Find where the given text appears and provide that cell's center as [X, Y] coordinate. 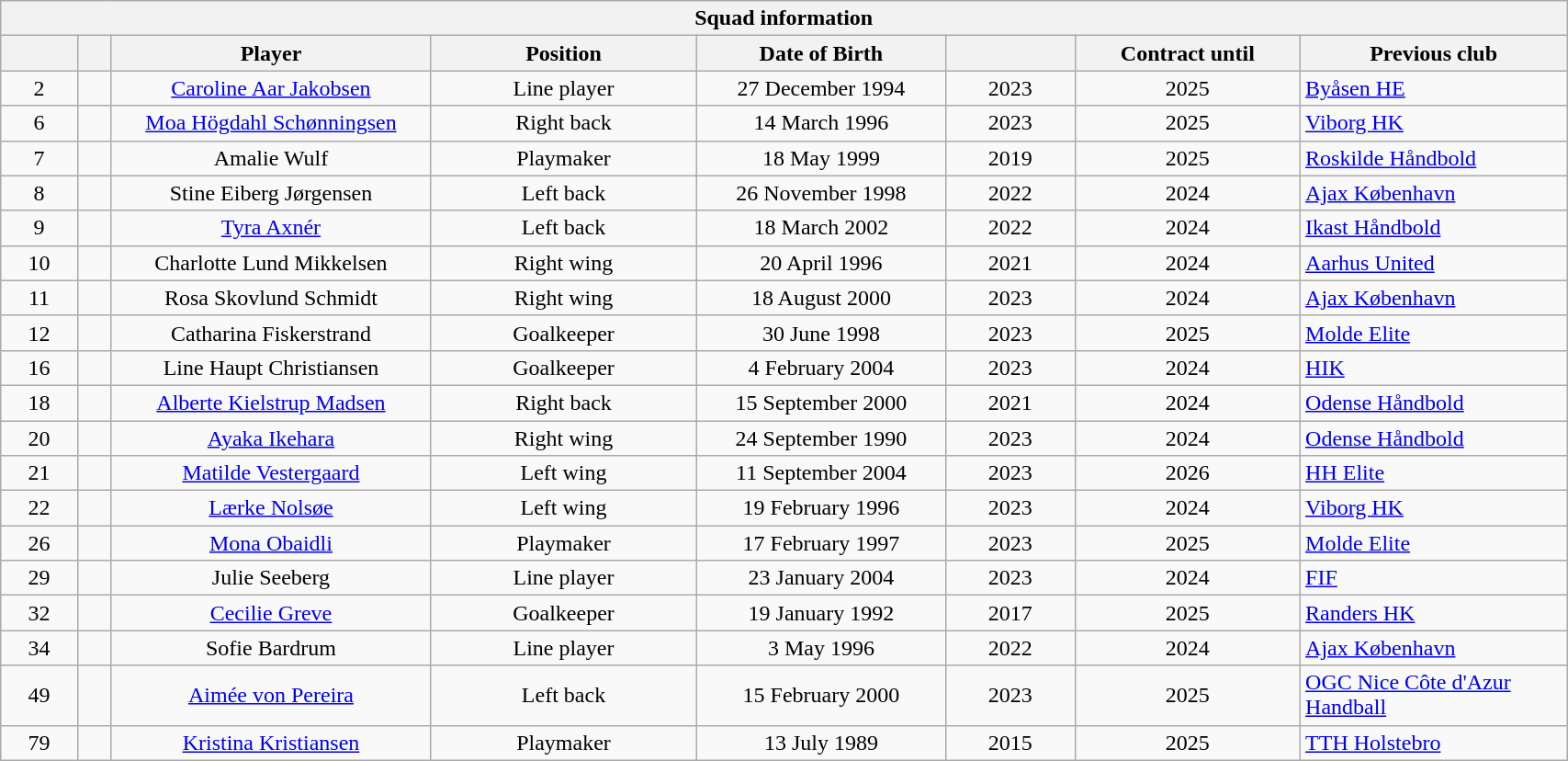
FIF [1434, 578]
3 May 1996 [821, 648]
27 December 1994 [821, 88]
15 September 2000 [821, 403]
20 [39, 438]
18 August 2000 [821, 298]
Contract until [1187, 53]
Alberte Kielstrup Madsen [270, 403]
2026 [1187, 473]
23 January 2004 [821, 578]
20 April 1996 [821, 263]
2015 [1010, 743]
10 [39, 263]
Kristina Kristiansen [270, 743]
Amalie Wulf [270, 158]
4 February 2004 [821, 368]
Date of Birth [821, 53]
Roskilde Håndbold [1434, 158]
Player [270, 53]
Squad information [784, 18]
Stine Eiberg Jørgensen [270, 193]
13 July 1989 [821, 743]
34 [39, 648]
17 February 1997 [821, 543]
14 March 1996 [821, 123]
Lærke Nolsøe [270, 508]
Previous club [1434, 53]
Aarhus United [1434, 263]
Byåsen HE [1434, 88]
19 February 1996 [821, 508]
11 September 2004 [821, 473]
22 [39, 508]
OGC Nice Côte d'Azur Handball [1434, 695]
18 March 2002 [821, 228]
2 [39, 88]
6 [39, 123]
49 [39, 695]
Caroline Aar Jakobsen [270, 88]
12 [39, 333]
Julie Seeberg [270, 578]
26 [39, 543]
Position [564, 53]
HIK [1434, 368]
15 February 2000 [821, 695]
Matilde Vestergaard [270, 473]
24 September 1990 [821, 438]
Catharina Fiskerstrand [270, 333]
Ikast Håndbold [1434, 228]
Randers HK [1434, 613]
19 January 1992 [821, 613]
Aimée von Pereira [270, 695]
7 [39, 158]
79 [39, 743]
16 [39, 368]
Moa Högdahl Schønningsen [270, 123]
Charlotte Lund Mikkelsen [270, 263]
Mona Obaidli [270, 543]
26 November 1998 [821, 193]
32 [39, 613]
Cecilie Greve [270, 613]
Line Haupt Christiansen [270, 368]
18 [39, 403]
Tyra Axnér [270, 228]
18 May 1999 [821, 158]
9 [39, 228]
Rosa Skovlund Schmidt [270, 298]
HH Elite [1434, 473]
Ayaka Ikehara [270, 438]
2017 [1010, 613]
8 [39, 193]
29 [39, 578]
Sofie Bardrum [270, 648]
21 [39, 473]
2019 [1010, 158]
30 June 1998 [821, 333]
11 [39, 298]
TTH Holstebro [1434, 743]
